Locate the cell with the specified text and output its [X, Y] center coordinate. 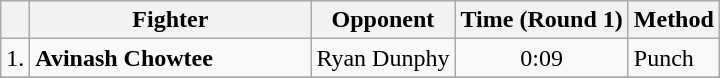
0:09 [542, 58]
Opponent [383, 20]
Time (Round 1) [542, 20]
1. [16, 58]
Fighter [170, 20]
Ryan Dunphy [383, 58]
Punch [674, 58]
Avinash Chowtee [170, 58]
Method [674, 20]
